Determine the [x, y] coordinate at the center of the cell enclosing the given text.  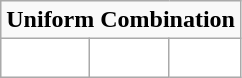
Jersey [130, 58]
Helmet [46, 58]
Pants [204, 58]
Uniform Combination [121, 20]
